Return (X, Y) of the center of cell containing provided text 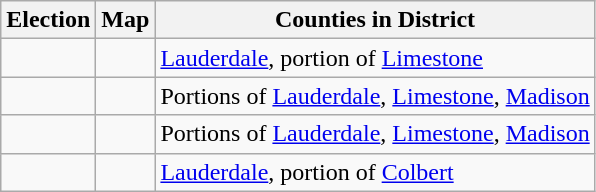
Lauderdale, portion of Limestone (375, 58)
Lauderdale, portion of Colbert (375, 172)
Map (126, 20)
Election (48, 20)
Counties in District (375, 20)
